Detect which cell encompasses the target text, then output its [x, y] center coordinate. 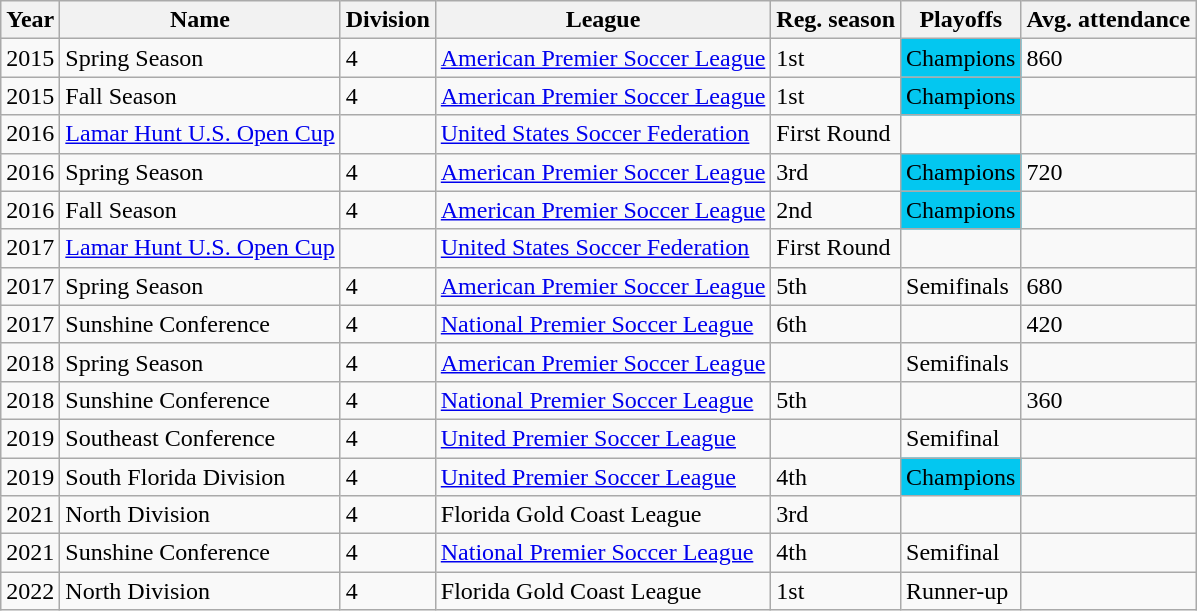
League [603, 20]
Southeast Conference [200, 438]
South Florida Division [200, 477]
2022 [30, 591]
720 [1108, 172]
Year [30, 20]
Name [200, 20]
Runner-up [961, 591]
6th [836, 324]
Playoffs [961, 20]
Reg. season [836, 20]
Division [388, 20]
860 [1108, 58]
680 [1108, 286]
420 [1108, 324]
Avg. attendance [1108, 20]
2nd [836, 210]
360 [1108, 400]
